Provide the [x, y] coordinate of the cell's center where the given text is located.  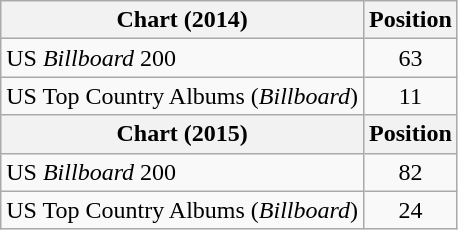
11 [411, 96]
24 [411, 210]
Chart (2015) [182, 134]
82 [411, 172]
63 [411, 58]
Chart (2014) [182, 20]
